Identify which cell holds the provided text, then report its [X, Y] central coordinate. 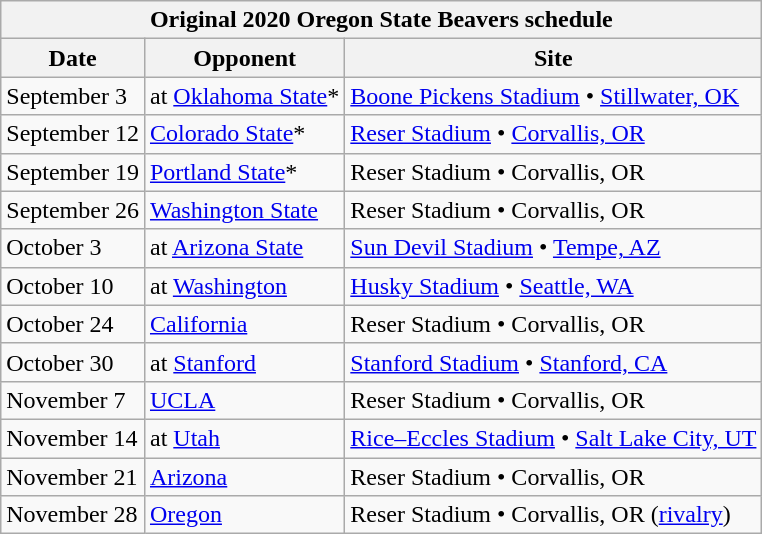
at Washington [244, 286]
November 7 [73, 400]
at Oklahoma State* [244, 96]
Rice–Eccles Stadium • Salt Lake City, UT [554, 438]
November 28 [73, 515]
Washington State [244, 210]
Site [554, 58]
October 24 [73, 324]
at Arizona State [244, 248]
Stanford Stadium • Stanford, CA [554, 362]
Boone Pickens Stadium • Stillwater, OK [554, 96]
Oregon [244, 515]
Arizona [244, 477]
September 3 [73, 96]
November 21 [73, 477]
at Stanford [244, 362]
Husky Stadium • Seattle, WA [554, 286]
September 12 [73, 134]
October 30 [73, 362]
Date [73, 58]
September 26 [73, 210]
September 19 [73, 172]
UCLA [244, 400]
California [244, 324]
Sun Devil Stadium • Tempe, AZ [554, 248]
Reser Stadium • Corvallis, OR (rivalry) [554, 515]
Original 2020 Oregon State Beavers schedule [382, 20]
at Utah [244, 438]
October 3 [73, 248]
November 14 [73, 438]
Portland State* [244, 172]
Colorado State* [244, 134]
October 10 [73, 286]
Opponent [244, 58]
